Search for the cell housing the specified text and yield its (X, Y) center coordinate. 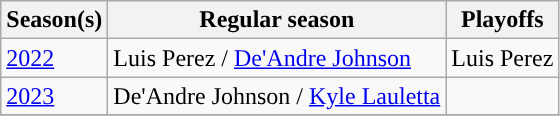
2023 (54, 96)
Regular season (277, 20)
Season(s) (54, 20)
De'Andre Johnson / Kyle Lauletta (277, 96)
Playoffs (502, 20)
2022 (54, 58)
Luis Perez / De'Andre Johnson (277, 58)
Luis Perez (502, 58)
